Identify which cell holds the provided text, then report its [X, Y] central coordinate. 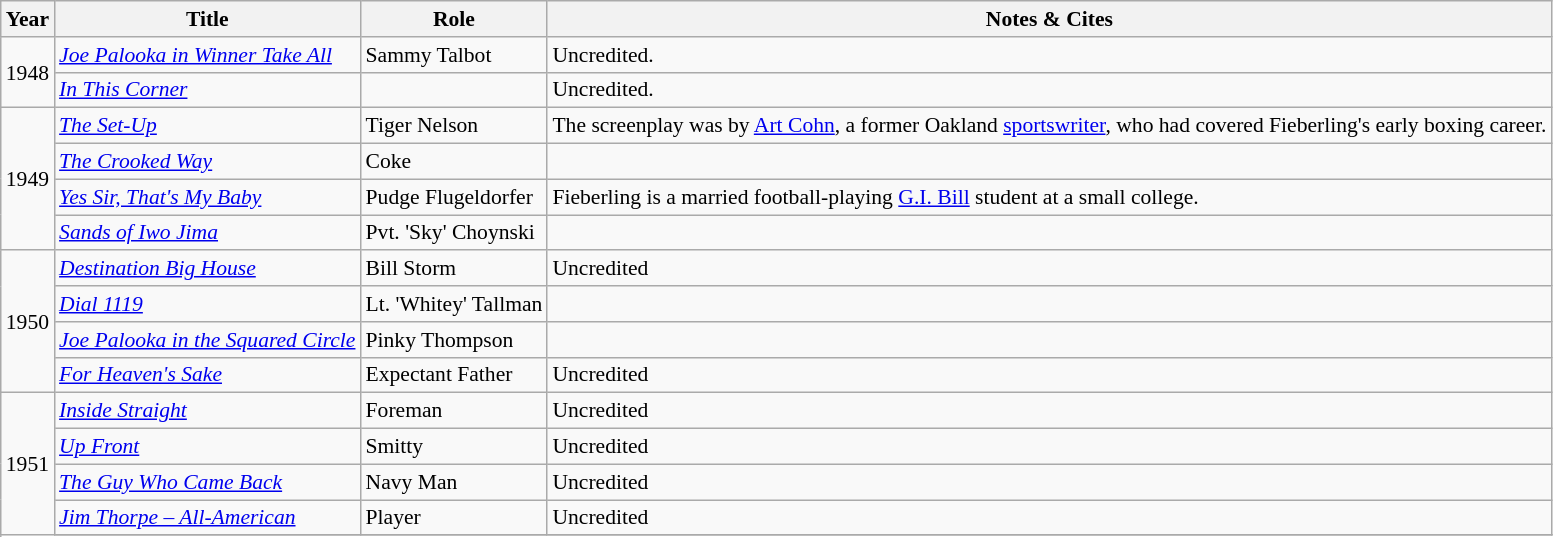
Up Front [207, 447]
Fieberling is a married football-playing G.I. Bill student at a small college. [1049, 197]
Bill Storm [454, 269]
Pvt. 'Sky' Choynski [454, 233]
Year [28, 19]
Yes Sir, That's My Baby [207, 197]
Lt. 'Whitey' Tallman [454, 304]
Pudge Flugeldorfer [454, 197]
Notes & Cites [1049, 19]
Pinky Thompson [454, 340]
Sands of Iwo Jima [207, 233]
Foreman [454, 411]
1951 [28, 464]
1950 [28, 322]
Coke [454, 162]
Jim Thorpe – All-American [207, 518]
Tiger Nelson [454, 126]
Title [207, 19]
Player [454, 518]
The Guy Who Came Back [207, 482]
Dial 1119 [207, 304]
The Crooked Way [207, 162]
1948 [28, 72]
1949 [28, 179]
Navy Man [454, 482]
In This Corner [207, 90]
Role [454, 19]
Destination Big House [207, 269]
For Heaven's Sake [207, 375]
Sammy Talbot [454, 55]
Inside Straight [207, 411]
The screenplay was by Art Cohn, a former Oakland sportswriter, who had covered Fieberling's early boxing career. [1049, 126]
The Set-Up [207, 126]
Joe Palooka in the Squared Circle [207, 340]
Expectant Father [454, 375]
Joe Palooka in Winner Take All [207, 55]
Smitty [454, 447]
